Search for the cell housing the specified text and yield its [x, y] center coordinate. 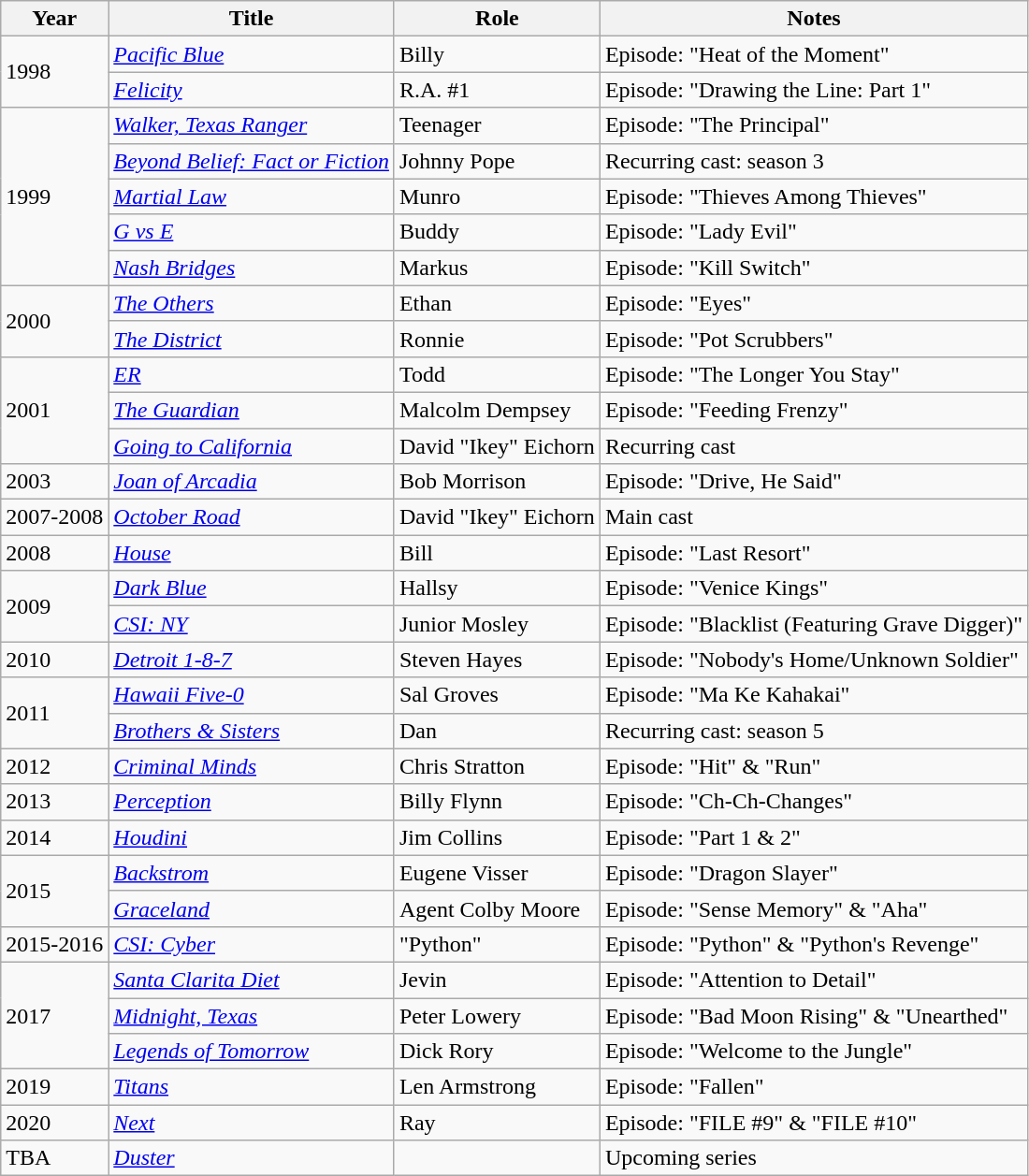
Recurring cast: season 5 [814, 731]
Pacific Blue [252, 54]
Episode: "Nobody's Home/Unknown Soldier" [814, 660]
Bill [497, 553]
2014 [54, 837]
Midnight, Texas [252, 1015]
Teenager [497, 125]
Title [252, 19]
Len Armstrong [497, 1087]
Episode: "Kill Switch" [814, 268]
Markus [497, 268]
Episode: "Thieves Among Thieves" [814, 196]
Buddy [497, 232]
Duster [252, 1158]
Hawaii Five-0 [252, 695]
Johnny Pope [497, 161]
Episode: "Lady Evil" [814, 232]
Titans [252, 1087]
Felicity [252, 90]
Backstrom [252, 873]
2020 [54, 1123]
Criminal Minds [252, 766]
Joan of Arcadia [252, 482]
Episode: "Pot Scrubbers" [814, 339]
Dick Rory [497, 1052]
Going to California [252, 446]
Episode: "Ch-Ch-Changes" [814, 802]
2003 [54, 482]
2009 [54, 606]
Billy [497, 54]
2017 [54, 1015]
Episode: "Blacklist (Featuring Grave Digger)" [814, 624]
Episode: "Drive, He Said" [814, 482]
Detroit 1-8-7 [252, 660]
Legends of Tomorrow [252, 1052]
CSI: NY [252, 624]
Perception [252, 802]
2001 [54, 410]
Peter Lowery [497, 1015]
1999 [54, 196]
Episode: "Dragon Slayer" [814, 873]
Recurring cast: season 3 [814, 161]
Sal Groves [497, 695]
ER [252, 374]
Main cast [814, 517]
Episode: "Eyes" [814, 303]
Next [252, 1123]
Episode: "Welcome to the Jungle" [814, 1052]
2007-2008 [54, 517]
Billy Flynn [497, 802]
Munro [497, 196]
House [252, 553]
2015-2016 [54, 944]
Martial Law [252, 196]
Episode: "Bad Moon Rising" & "Unearthed" [814, 1015]
Notes [814, 19]
Junior Mosley [497, 624]
Graceland [252, 908]
Episode: "Sense Memory" & "Aha" [814, 908]
Role [497, 19]
Episode: "Venice Kings" [814, 588]
Nash Bridges [252, 268]
"Python" [497, 944]
Episode: "Ma Ke Kahakai" [814, 695]
Episode: "The Principal" [814, 125]
The Others [252, 303]
Dan [497, 731]
Steven Hayes [497, 660]
Episode: "Drawing the Line: Part 1" [814, 90]
Year [54, 19]
2019 [54, 1087]
Ray [497, 1123]
Todd [497, 374]
Brothers & Sisters [252, 731]
Chris Stratton [497, 766]
Hallsy [497, 588]
Ronnie [497, 339]
2010 [54, 660]
CSI: Cyber [252, 944]
The District [252, 339]
Jim Collins [497, 837]
October Road [252, 517]
Eugene Visser [497, 873]
Agent Colby Moore [497, 908]
Upcoming series [814, 1158]
2012 [54, 766]
Episode: "FILE #9" & "FILE #10" [814, 1123]
R.A. #1 [497, 90]
Episode: "Fallen" [814, 1087]
Beyond Belief: Fact or Fiction [252, 161]
2011 [54, 713]
G vs E [252, 232]
Episode: "Hit" & "Run" [814, 766]
Episode: "Attention to Detail" [814, 980]
The Guardian [252, 410]
2008 [54, 553]
Episode: "Feeding Frenzy" [814, 410]
2015 [54, 891]
Malcolm Dempsey [497, 410]
Santa Clarita Diet [252, 980]
Episode: "Heat of the Moment" [814, 54]
Houdini [252, 837]
Episode: "Python" & "Python's Revenge" [814, 944]
2000 [54, 321]
2013 [54, 802]
Episode: "The Longer You Stay" [814, 374]
1998 [54, 72]
Bob Morrison [497, 482]
TBA [54, 1158]
Recurring cast [814, 446]
Episode: "Part 1 & 2" [814, 837]
Ethan [497, 303]
Walker, Texas Ranger [252, 125]
Episode: "Last Resort" [814, 553]
Dark Blue [252, 588]
Jevin [497, 980]
